Find where the given text appears and provide that cell's center as (x, y) coordinate. 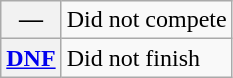
DNF (31, 58)
— (31, 20)
Did not compete (146, 20)
Did not finish (146, 58)
